Find where the given text appears and provide that cell's center as (X, Y) coordinate. 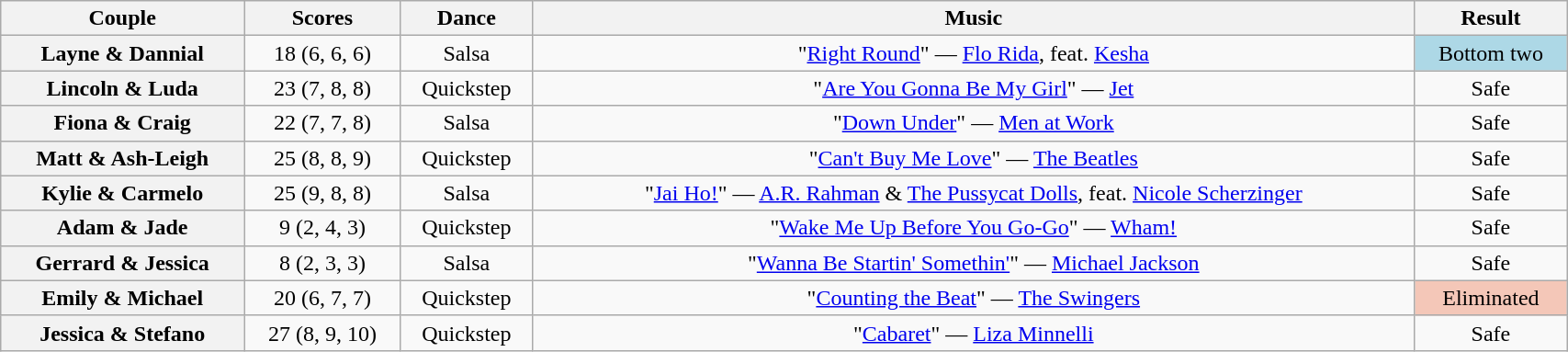
23 (7, 8, 8) (323, 88)
"Wanna Be Startin' Somethin'" — Michael Jackson (974, 263)
"Jai Ho!" — A.R. Rahman & The Pussycat Dolls, feat. Nicole Scherzinger (974, 193)
"Down Under" — Men at Work (974, 123)
Emily & Michael (123, 298)
"Can't Buy Me Love" — The Beatles (974, 158)
Lincoln & Luda (123, 88)
Gerrard & Jessica (123, 263)
Eliminated (1490, 298)
Couple (123, 18)
"Cabaret" — Liza Minnelli (974, 333)
Dance (467, 18)
Jessica & Stefano (123, 333)
Layne & Dannial (123, 53)
Matt & Ash-Leigh (123, 158)
25 (9, 8, 8) (323, 193)
"Wake Me Up Before You Go-Go" — Wham! (974, 228)
Scores (323, 18)
22 (7, 7, 8) (323, 123)
Adam & Jade (123, 228)
Fiona & Craig (123, 123)
"Counting the Beat" — The Swingers (974, 298)
"Are You Gonna Be My Girl" — Jet (974, 88)
8 (2, 3, 3) (323, 263)
"Right Round" — Flo Rida, feat. Kesha (974, 53)
Kylie & Carmelo (123, 193)
Bottom two (1490, 53)
25 (8, 8, 9) (323, 158)
9 (2, 4, 3) (323, 228)
18 (6, 6, 6) (323, 53)
Result (1490, 18)
27 (8, 9, 10) (323, 333)
20 (6, 7, 7) (323, 298)
Music (974, 18)
